Determine the (X, Y) coordinate at the center of the cell enclosing the given text.  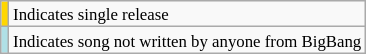
Indicates song not written by anyone from BigBang (187, 40)
Indicates single release (187, 14)
